Pinpoint the cell where the given text exists, returning its (x, y) midpoint coordinate. 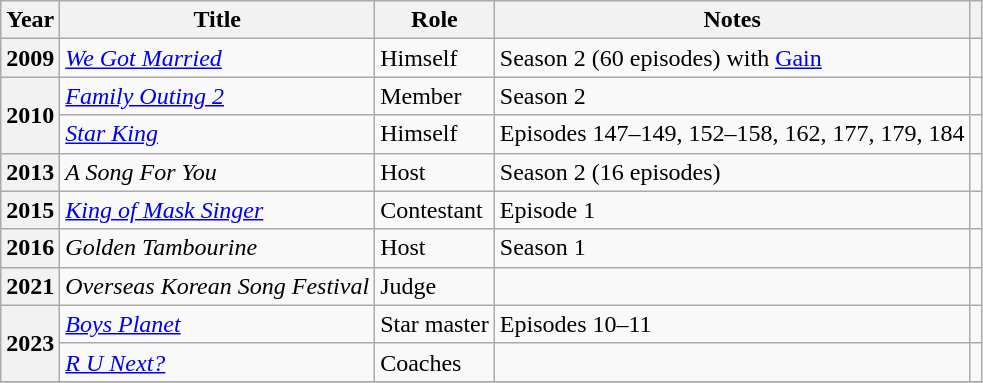
Season 2 (732, 96)
Boys Planet (218, 324)
Episodes 147–149, 152–158, 162, 177, 179, 184 (732, 134)
Contestant (435, 210)
2023 (30, 343)
Star King (218, 134)
A Song For You (218, 172)
Title (218, 20)
King of Mask Singer (218, 210)
2021 (30, 286)
Star master (435, 324)
Family Outing 2 (218, 96)
2009 (30, 58)
Coaches (435, 362)
2013 (30, 172)
Member (435, 96)
Overseas Korean Song Festival (218, 286)
Judge (435, 286)
Role (435, 20)
Season 2 (60 episodes) with Gain (732, 58)
Golden Tambourine (218, 248)
R U Next? (218, 362)
Season 1 (732, 248)
We Got Married (218, 58)
Notes (732, 20)
2015 (30, 210)
2010 (30, 115)
Year (30, 20)
2016 (30, 248)
Season 2 (16 episodes) (732, 172)
Episode 1 (732, 210)
Episodes 10–11 (732, 324)
